Capture the cell that displays the provided text and extract its (x, y) central coordinate. 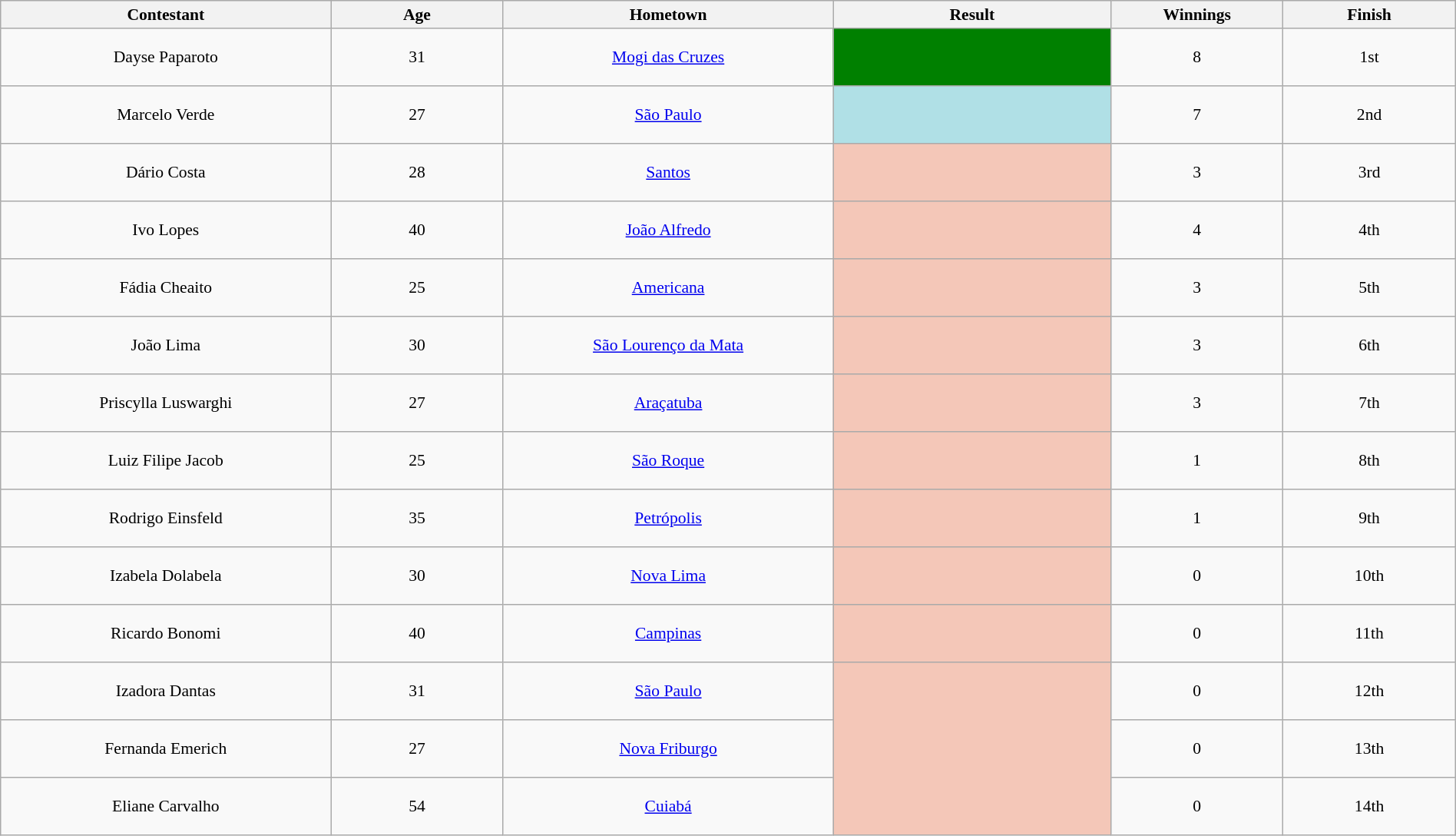
8th (1369, 461)
Hometown (668, 15)
7th (1369, 403)
6th (1369, 346)
8 (1197, 57)
Petrópolis (668, 518)
3rd (1369, 172)
Dayse Paparoto (166, 57)
Cuiabá (668, 807)
10th (1369, 576)
Luiz Filipe Jacob (166, 461)
54 (417, 807)
Result (972, 15)
São Roque (668, 461)
Araçatuba (668, 403)
Santos (668, 172)
Contestant (166, 15)
Fernanda Emerich (166, 748)
Fádia Cheaito (166, 287)
Rodrigo Einsfeld (166, 518)
Ivo Lopes (166, 231)
Marcelo Verde (166, 115)
12th (1369, 692)
11th (1369, 633)
28 (417, 172)
9th (1369, 518)
1st (1369, 57)
4 (1197, 231)
Dário Costa (166, 172)
5th (1369, 287)
35 (417, 518)
Izadora Dantas (166, 692)
Izabela Dolabela (166, 576)
Nova Friburgo (668, 748)
João Alfredo (668, 231)
Nova Lima (668, 576)
Finish (1369, 15)
Age (417, 15)
Campinas (668, 633)
13th (1369, 748)
Americana (668, 287)
4th (1369, 231)
João Lima (166, 346)
São Lourenço da Mata (668, 346)
Mogi das Cruzes (668, 57)
Eliane Carvalho (166, 807)
2nd (1369, 115)
7 (1197, 115)
Winnings (1197, 15)
14th (1369, 807)
Ricardo Bonomi (166, 633)
Priscylla Luswarghi (166, 403)
